Capture the cell that displays the provided text and extract its [X, Y] central coordinate. 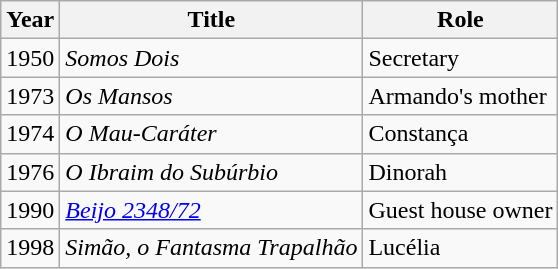
Constança [460, 134]
Lucélia [460, 248]
Armando's mother [460, 96]
1990 [30, 210]
Somos Dois [212, 58]
Beijo 2348/72 [212, 210]
Title [212, 20]
O Ibraim do Subúrbio [212, 172]
Dinorah [460, 172]
1974 [30, 134]
Secretary [460, 58]
Role [460, 20]
Os Mansos [212, 96]
Guest house owner [460, 210]
1998 [30, 248]
O Mau-Caráter [212, 134]
1973 [30, 96]
Simão, o Fantasma Trapalhão [212, 248]
1976 [30, 172]
Year [30, 20]
1950 [30, 58]
